From the cell containing the given text, extract its center point as [x, y] coordinate. 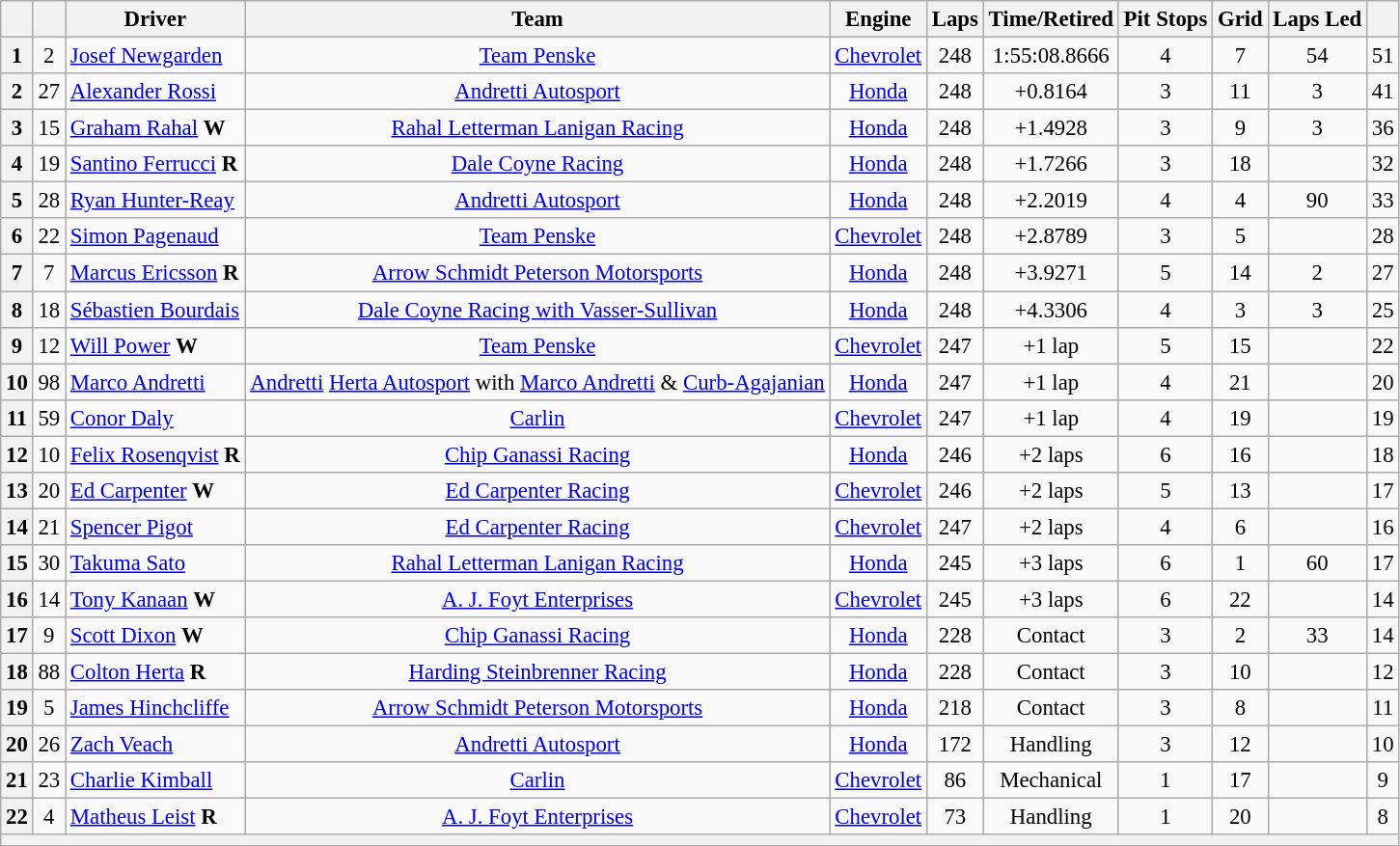
Takuma Sato [156, 563]
Conor Daly [156, 418]
Colton Herta R [156, 672]
Time/Retired [1051, 19]
88 [48, 672]
Felix Rosenqvist R [156, 454]
Marco Andretti [156, 382]
Dale Coyne Racing with Vasser-Sullivan [537, 310]
23 [48, 780]
+1.7266 [1051, 164]
Will Power W [156, 345]
Team [537, 19]
Laps Led [1317, 19]
172 [955, 745]
41 [1382, 92]
36 [1382, 128]
Matheus Leist R [156, 817]
32 [1382, 164]
Grid [1241, 19]
Graham Rahal W [156, 128]
Ed Carpenter W [156, 491]
Harding Steinbrenner Racing [537, 672]
73 [955, 817]
+4.3306 [1051, 310]
+2.2019 [1051, 201]
Alexander Rossi [156, 92]
Simon Pagenaud [156, 236]
1:55:08.8666 [1051, 56]
+3.9271 [1051, 273]
218 [955, 708]
Scott Dixon W [156, 636]
Laps [955, 19]
Mechanical [1051, 780]
26 [48, 745]
54 [1317, 56]
+2.8789 [1051, 236]
59 [48, 418]
+1.4928 [1051, 128]
Charlie Kimball [156, 780]
Sébastien Bourdais [156, 310]
Ryan Hunter-Reay [156, 201]
98 [48, 382]
Josef Newgarden [156, 56]
Santino Ferrucci R [156, 164]
Zach Veach [156, 745]
Driver [156, 19]
+0.8164 [1051, 92]
Dale Coyne Racing [537, 164]
51 [1382, 56]
30 [48, 563]
86 [955, 780]
Marcus Ericsson R [156, 273]
Pit Stops [1166, 19]
Engine [878, 19]
Andretti Herta Autosport with Marco Andretti & Curb-Agajanian [537, 382]
90 [1317, 201]
Spencer Pigot [156, 527]
25 [1382, 310]
James Hinchcliffe [156, 708]
60 [1317, 563]
Tony Kanaan W [156, 599]
